Scan for the cell matching the given text and deliver its (X, Y) coordinate at center. 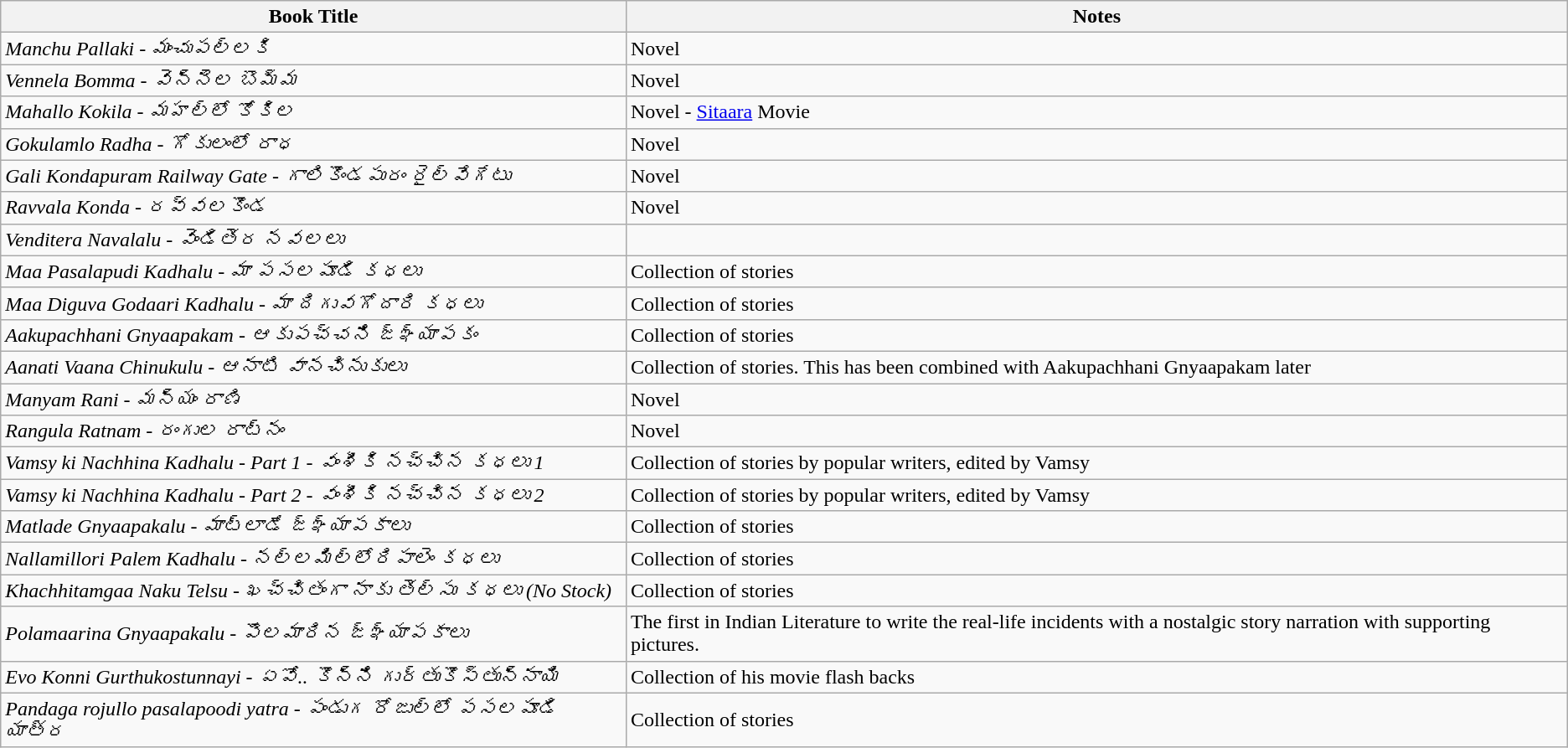
Aanati Vaana Chinukulu - ఆనాటి వానచినుకులు (313, 367)
Book Title (313, 17)
Maa Diguva Godaari Kadhalu - మా దిగువగోదారి కధలు (313, 303)
Novel - Sitaara Movie (1096, 112)
Mahallo Kokila - మహల్లో కోకిల (313, 112)
Pandaga rojullo pasalapoodi yatra - పండుగ రోజుల్లో పసలపూడి యాత్ర (313, 720)
Vamsy ki Nachhina Kadhalu - Part 2 - వంశీకి నచ్చిన కధలు 2 (313, 495)
Notes (1096, 17)
Collection of stories. This has been combined with Aakupachhani Gnyaapakam later (1096, 367)
Collection of his movie flash backs (1096, 677)
Maa Pasalapudi Kadhalu - మా పసలపూడి కధలు (313, 271)
Evo Konni Gurthukostunnayi - ఏవో.. కొన్ని గుర్తుకొస్తున్నాయి (313, 677)
Khachhitamgaa Naku Telsu - ఖచ్చితంగా నాకు తెల్సు కధలు (No Stock) (313, 591)
Manyam Rani - మన్యం రాణి (313, 400)
Gali Kondapuram Railway Gate - గాలికొండపురం రైల్వేగేటు (313, 176)
Ravvala Konda - రవ్వలకొండ (313, 208)
The first in Indian Literature to write the real-life incidents with a nostalgic story narration with supporting pictures. (1096, 633)
Matlade Gnyaapakalu - మాట్లాడే జ్ఞ్యాపకాలు (313, 527)
Manchu Pallaki - మంచుపల్లకి (313, 49)
Vennela Bomma - వెన్నెల బొమ్మ (313, 80)
Nallamillori Palem Kadhalu - నల్లమిల్లోరిపాలెం కధలు (313, 559)
Vamsy ki Nachhina Kadhalu - Part 1 - వంశీకి నచ్చిన కధలు 1 (313, 463)
Polamaarina Gnyaapakalu - పొలమారిన జ్ఞ్యాపకాలు (313, 633)
Aakupachhani Gnyaapakam - ఆకుపచ్చని జ్ఞ్యాపకం (313, 335)
Venditera Navalalu - వెండితెర నవలలు (313, 240)
Gokulamlo Radha - గోకులంలో రాధ (313, 144)
Rangula Ratnam - రంగుల రాట్నం (313, 431)
